Provide the (X, Y) coordinate of the cell's center where the given text is located.  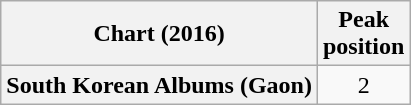
South Korean Albums (Gaon) (160, 85)
Peakposition (363, 34)
Chart (2016) (160, 34)
2 (363, 85)
